Search for the cell housing the specified text and yield its [x, y] center coordinate. 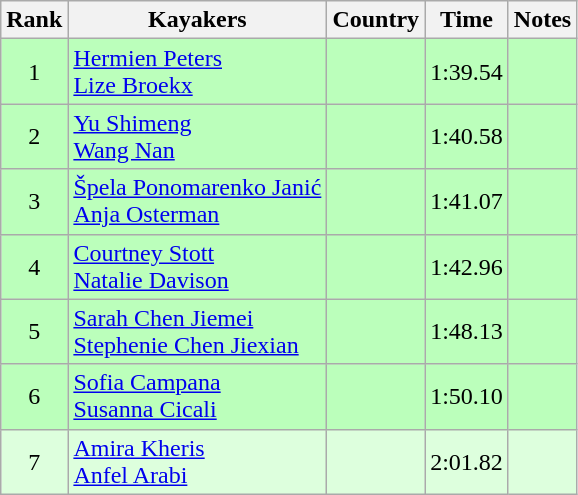
Hermien PetersLize Broekx [198, 72]
1:41.07 [467, 202]
1:42.96 [467, 266]
1:40.58 [467, 136]
4 [34, 266]
Špela Ponomarenko JanićAnja Osterman [198, 202]
1:50.10 [467, 396]
Rank [34, 20]
3 [34, 202]
Sarah Chen JiemeiStephenie Chen Jiexian [198, 332]
Yu ShimengWang Nan [198, 136]
Kayakers [198, 20]
7 [34, 462]
Sofia CampanaSusanna Cicali [198, 396]
2:01.82 [467, 462]
6 [34, 396]
Country [376, 20]
Courtney StottNatalie Davison [198, 266]
2 [34, 136]
1 [34, 72]
Time [467, 20]
1:48.13 [467, 332]
Amira KherisAnfel Arabi [198, 462]
1:39.54 [467, 72]
Notes [542, 20]
5 [34, 332]
